Locate the cell with the specified text and output its [X, Y] center coordinate. 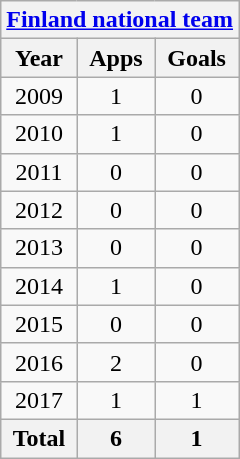
6 [116, 438]
2013 [39, 248]
Finland national team [120, 20]
Apps [116, 58]
2 [116, 362]
Total [39, 438]
2011 [39, 172]
Year [39, 58]
2014 [39, 286]
Goals [197, 58]
2017 [39, 400]
2016 [39, 362]
2010 [39, 134]
2009 [39, 96]
2012 [39, 210]
2015 [39, 324]
